Locate the cell with the specified text and output its (X, Y) center coordinate. 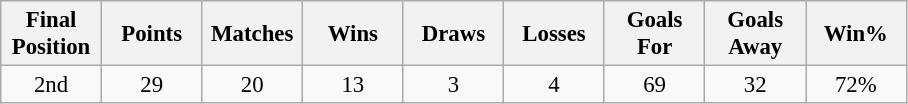
Win% (856, 34)
72% (856, 85)
Goals Away (756, 34)
32 (756, 85)
Matches (252, 34)
20 (252, 85)
29 (152, 85)
69 (654, 85)
2nd (52, 85)
Points (152, 34)
Losses (554, 34)
4 (554, 85)
3 (454, 85)
Wins (354, 34)
13 (354, 85)
Final Position (52, 34)
Draws (454, 34)
Goals For (654, 34)
